Detect which cell encompasses the target text, then output its [X, Y] center coordinate. 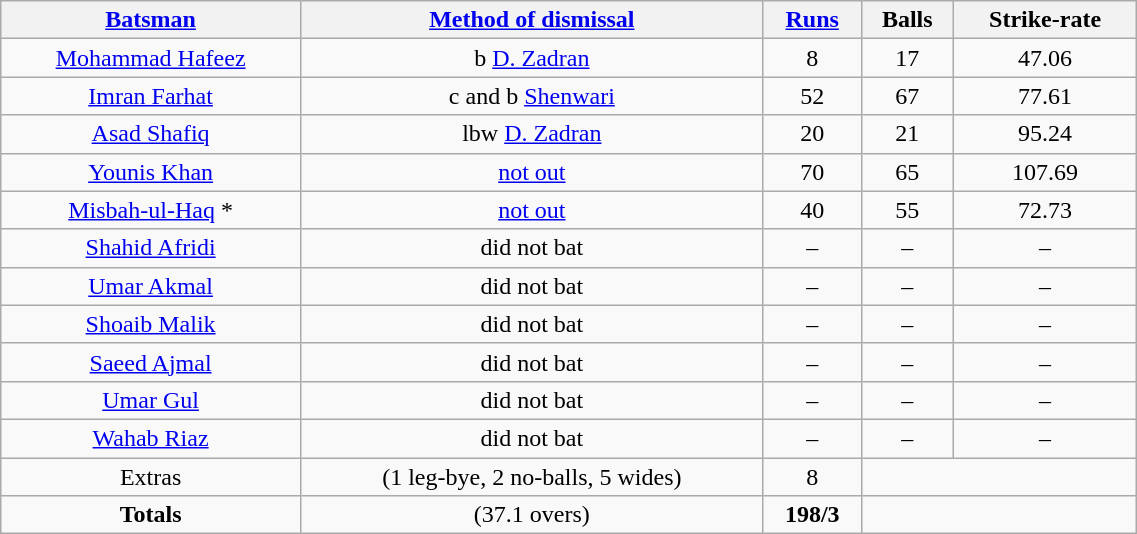
b D. Zadran [532, 58]
Totals [151, 515]
Shoaib Malik [151, 324]
Batsman [151, 20]
(37.1 overs) [532, 515]
95.24 [1045, 134]
67 [907, 96]
Imran Farhat [151, 96]
Shahid Afridi [151, 248]
Misbah-ul-Haq * [151, 210]
198/3 [812, 515]
Runs [812, 20]
Method of dismissal [532, 20]
Strike-rate [1045, 20]
52 [812, 96]
65 [907, 172]
21 [907, 134]
Wahab Riaz [151, 438]
107.69 [1045, 172]
Saeed Ajmal [151, 362]
47.06 [1045, 58]
Mohammad Hafeez [151, 58]
Extras [151, 477]
20 [812, 134]
Asad Shafiq [151, 134]
70 [812, 172]
72.73 [1045, 210]
Balls [907, 20]
17 [907, 58]
40 [812, 210]
lbw D. Zadran [532, 134]
Younis Khan [151, 172]
77.61 [1045, 96]
c and b Shenwari [532, 96]
(1 leg-bye, 2 no-balls, 5 wides) [532, 477]
Umar Akmal [151, 286]
55 [907, 210]
Umar Gul [151, 400]
